Locate the cell with the specified text and output its [X, Y] center coordinate. 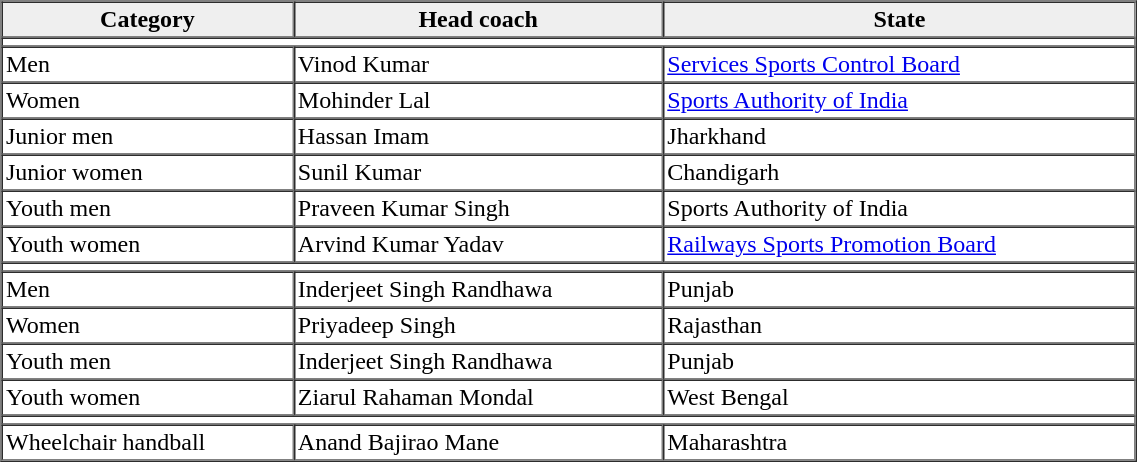
Head coach [478, 20]
State [900, 20]
Jharkhand [900, 136]
Services Sports Control Board [900, 64]
Ziarul Rahaman Mondal [478, 398]
Vinod Kumar [478, 64]
Junior women [148, 172]
West Bengal [900, 398]
Hassan Imam [478, 136]
Praveen Kumar Singh [478, 208]
Wheelchair handball [148, 442]
Railways Sports Promotion Board [900, 244]
Mohinder Lal [478, 100]
Rajasthan [900, 326]
Priyadeep Singh [478, 326]
Anand Bajirao Mane [478, 442]
Sunil Kumar [478, 172]
Maharashtra [900, 442]
Arvind Kumar Yadav [478, 244]
Category [148, 20]
Junior men [148, 136]
Chandigarh [900, 172]
